Search for the cell housing the specified text and yield its (x, y) center coordinate. 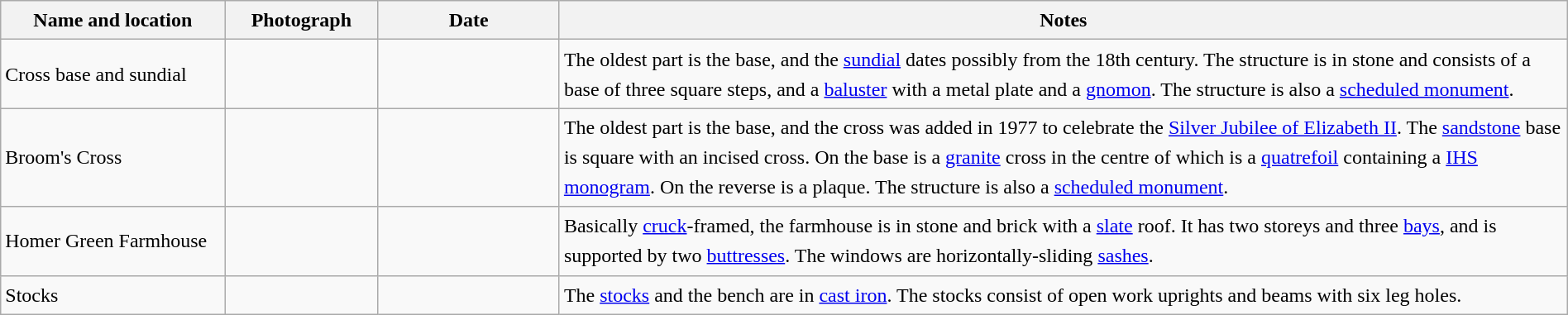
Stocks (112, 294)
Name and location (112, 20)
Broom's Cross (112, 157)
Homer Green Farmhouse (112, 241)
Date (468, 20)
Notes (1064, 20)
The stocks and the bench are in cast iron. The stocks consist of open work uprights and beams with six leg holes. (1064, 294)
Cross base and sundial (112, 74)
Photograph (301, 20)
